From the cell containing the given text, extract its center point as (X, Y) coordinate. 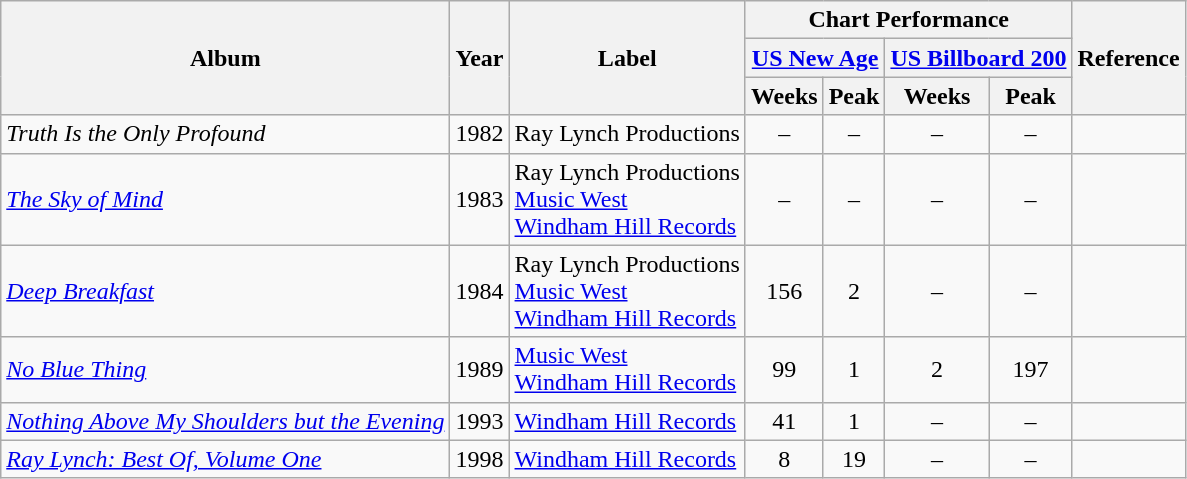
Label (627, 58)
No Blue Thing (226, 370)
Reference (1128, 58)
Chart Performance (908, 20)
1993 (480, 421)
Nothing Above My Shoulders but the Evening (226, 421)
Ray Lynch Productions (627, 134)
Album (226, 58)
The Sky of Mind (226, 199)
156 (784, 291)
1984 (480, 291)
US Billboard 200 (978, 58)
99 (784, 370)
41 (784, 421)
1989 (480, 370)
Music WestWindham Hill Records (627, 370)
1998 (480, 459)
US New Age (814, 58)
8 (784, 459)
19 (854, 459)
Truth Is the Only Profound (226, 134)
Ray Lynch: Best Of, Volume One (226, 459)
1982 (480, 134)
Year (480, 58)
Deep Breakfast (226, 291)
1983 (480, 199)
197 (1030, 370)
